Pinpoint the cell where the given text exists, returning its [x, y] midpoint coordinate. 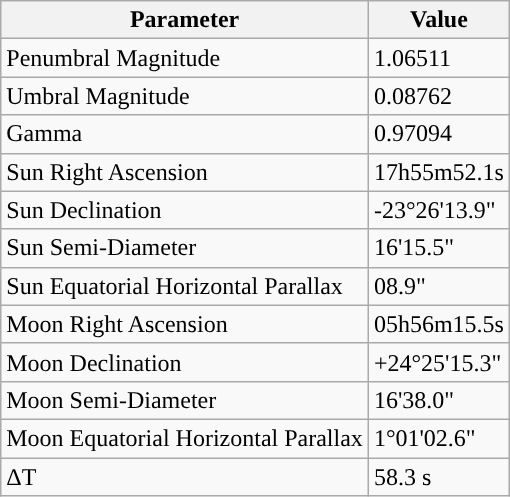
Moon Declination [185, 362]
58.3 s [438, 477]
16'15.5" [438, 248]
Moon Semi-Diameter [185, 400]
Umbral Magnitude [185, 96]
Penumbral Magnitude [185, 58]
Sun Semi-Diameter [185, 248]
1.06511 [438, 58]
17h55m52.1s [438, 172]
1°01'02.6" [438, 438]
Value [438, 20]
ΔT [185, 477]
Sun Equatorial Horizontal Parallax [185, 286]
Parameter [185, 20]
-23°26'13.9" [438, 210]
Gamma [185, 134]
Sun Right Ascension [185, 172]
0.08762 [438, 96]
+24°25'15.3" [438, 362]
0.97094 [438, 134]
Moon Right Ascension [185, 324]
Moon Equatorial Horizontal Parallax [185, 438]
Sun Declination [185, 210]
05h56m15.5s [438, 324]
16'38.0" [438, 400]
08.9" [438, 286]
